Search for the cell housing the specified text and yield its (X, Y) center coordinate. 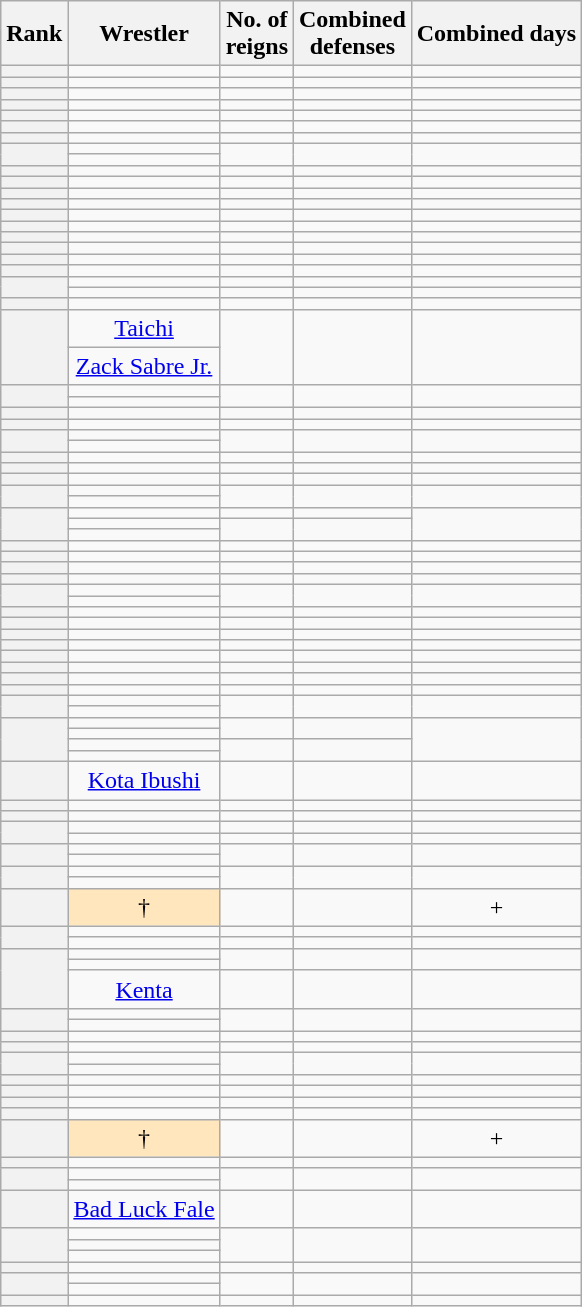
Kenta (144, 989)
Combined days (496, 34)
Bad Luck Fale (144, 1209)
Wrestler (144, 34)
Rank (34, 34)
Zack Sabre Jr. (144, 366)
No. ofreigns (256, 34)
Combineddefenses (353, 34)
Kota Ibushi (144, 780)
Taichi (144, 328)
